Output the [X, Y] coordinate of the center of the cell containing the given text.  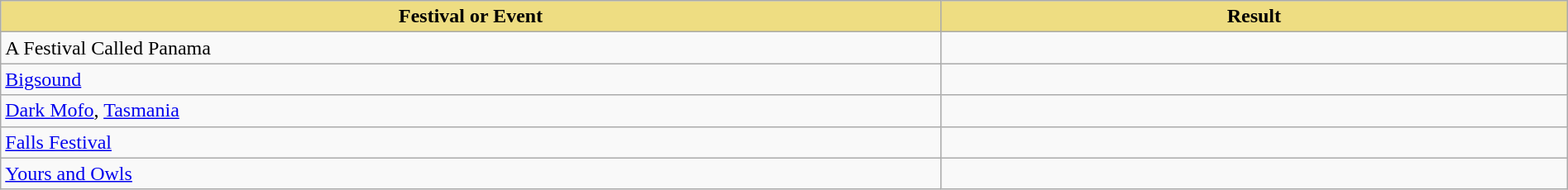
A Festival Called Panama [471, 48]
Result [1254, 17]
Falls Festival [471, 142]
Yours and Owls [471, 173]
Bigsound [471, 79]
Festival or Event [471, 17]
Dark Mofo, Tasmania [471, 111]
